Output the [X, Y] coordinate of the center of the cell containing the given text.  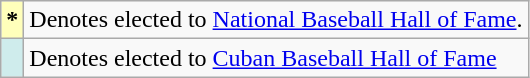
Denotes elected to National Baseball Hall of Fame. [276, 20]
Denotes elected to Cuban Baseball Hall of Fame [276, 58]
* [12, 20]
